Search for the cell housing the specified text and yield its [x, y] center coordinate. 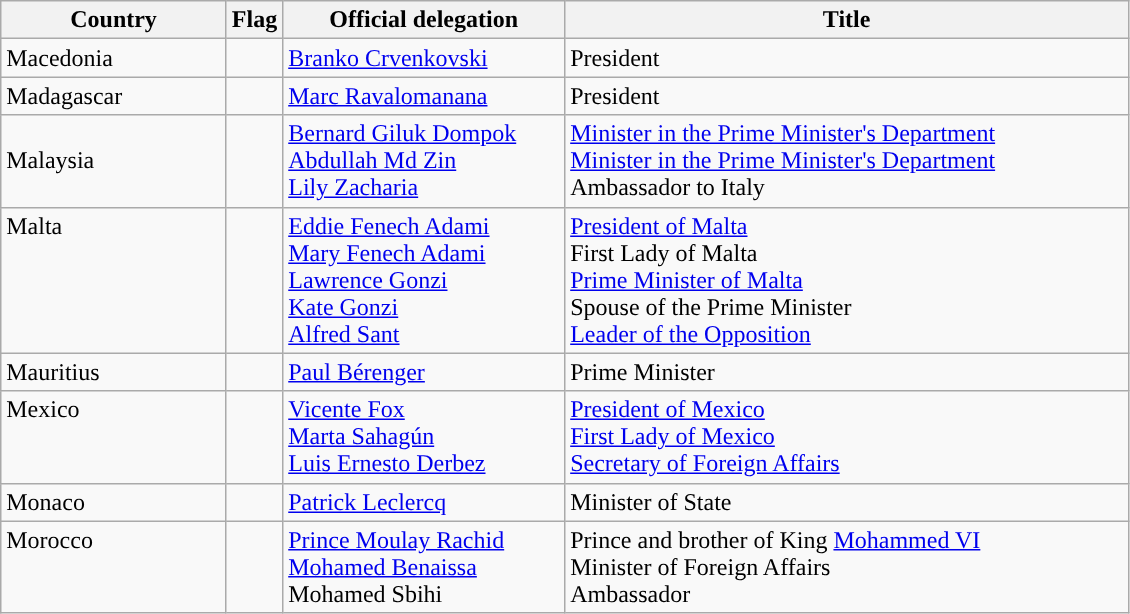
Marc Ravalomanana [424, 96]
Macedonia [114, 58]
Patrick Leclercq [424, 502]
Bernard Giluk DompokAbdullah Md ZinLily Zacharia [424, 161]
Madagascar [114, 96]
Malta [114, 280]
Prince Moulay RachidMohamed BenaissaMohamed Sbihi [424, 567]
President of MexicoFirst Lady of MexicoSecretary of Foreign Affairs [847, 437]
Monaco [114, 502]
Country [114, 20]
Eddie Fenech AdamiMary Fenech AdamiLawrence GonziKate GonziAlfred Sant [424, 280]
Prince and brother of King Mohammed VIMinister of Foreign AffairsAmbassador [847, 567]
Malaysia [114, 161]
Branko Crvenkovski [424, 58]
Official delegation [424, 20]
Vicente FoxMarta SahagúnLuis Ernesto Derbez [424, 437]
Paul Bérenger [424, 372]
Minister of State [847, 502]
Minister in the Prime Minister's DepartmentMinister in the Prime Minister's DepartmentAmbassador to Italy [847, 161]
Mauritius [114, 372]
Flag [254, 20]
Mexico [114, 437]
Morocco [114, 567]
Prime Minister [847, 372]
Title [847, 20]
President of MaltaFirst Lady of MaltaPrime Minister of MaltaSpouse of the Prime MinisterLeader of the Opposition [847, 280]
